Identify which cell holds the provided text, then report its (X, Y) central coordinate. 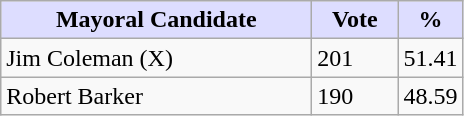
Jim Coleman (X) (156, 58)
190 (355, 96)
51.41 (430, 58)
201 (355, 58)
48.59 (430, 96)
Mayoral Candidate (156, 20)
Vote (355, 20)
Robert Barker (156, 96)
% (430, 20)
